Capture the cell that displays the provided text and extract its [X, Y] central coordinate. 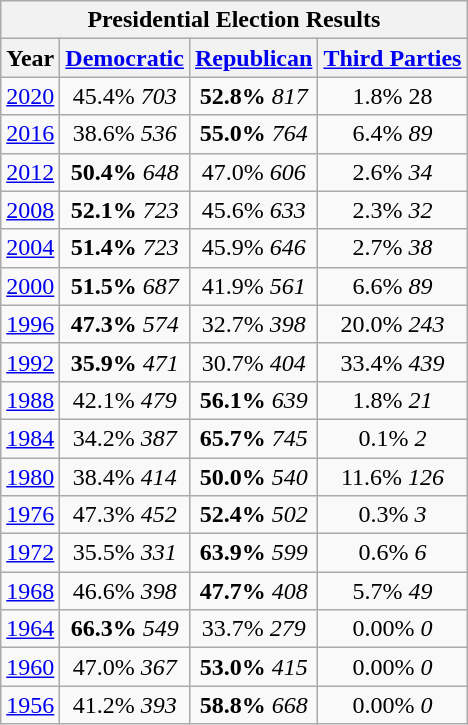
6.6% 89 [392, 286]
2.3% 32 [392, 210]
1.8% 28 [392, 96]
Republican [253, 58]
30.7% 404 [253, 362]
47.0% 367 [125, 667]
50.0% 540 [253, 477]
51.4% 723 [125, 248]
58.8% 668 [253, 705]
1980 [30, 477]
35.5% 331 [125, 553]
2000 [30, 286]
2.7% 38 [392, 248]
Democratic [125, 58]
63.9% 599 [253, 553]
1996 [30, 324]
55.0% 764 [253, 134]
66.3% 549 [125, 629]
0.3% 3 [392, 515]
33.7% 279 [253, 629]
56.1% 639 [253, 400]
1976 [30, 515]
2020 [30, 96]
65.7% 745 [253, 438]
47.0% 606 [253, 172]
1964 [30, 629]
45.4% 703 [125, 96]
2.6% 34 [392, 172]
42.1% 479 [125, 400]
45.9% 646 [253, 248]
52.1% 723 [125, 210]
41.9% 561 [253, 286]
53.0% 415 [253, 667]
47.3% 574 [125, 324]
2004 [30, 248]
0.6% 6 [392, 553]
1988 [30, 400]
1968 [30, 591]
1972 [30, 553]
47.3% 452 [125, 515]
52.8% 817 [253, 96]
35.9% 471 [125, 362]
51.5% 687 [125, 286]
1984 [30, 438]
38.6% 536 [125, 134]
46.6% 398 [125, 591]
1956 [30, 705]
1960 [30, 667]
41.2% 393 [125, 705]
50.4% 648 [125, 172]
1.8% 21 [392, 400]
1992 [30, 362]
2008 [30, 210]
38.4% 414 [125, 477]
2012 [30, 172]
52.4% 502 [253, 515]
34.2% 387 [125, 438]
6.4% 89 [392, 134]
45.6% 633 [253, 210]
20.0% 243 [392, 324]
47.7% 408 [253, 591]
32.7% 398 [253, 324]
11.6% 126 [392, 477]
33.4% 439 [392, 362]
Third Parties [392, 58]
0.1% 2 [392, 438]
Year [30, 58]
2016 [30, 134]
5.7% 49 [392, 591]
Presidential Election Results [234, 20]
